Provide the [x, y] coordinate of the cell's center where the given text is located.  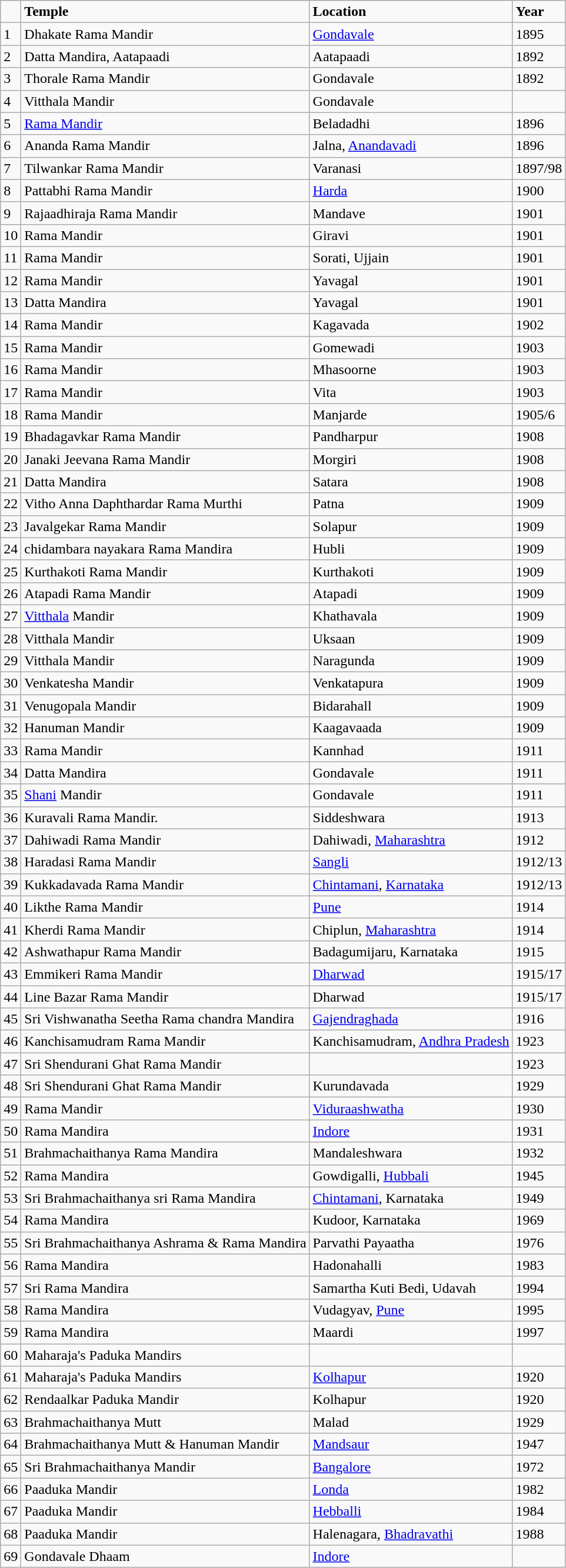
Emmikeri Rama Mandir [165, 974]
Venkatapura [411, 683]
1916 [539, 1019]
Sri Brahmachaithanya sri Rama Mandira [165, 1198]
Uksaan [411, 638]
30 [11, 683]
39 [11, 885]
Kherdi Rama Mandir [165, 929]
44 [11, 997]
22 [11, 504]
38 [11, 862]
40 [11, 907]
Halenagara, Bhadravathi [411, 1534]
1988 [539, 1534]
Kukkadavada Rama Mandir [165, 885]
3 [11, 79]
Tilwankar Rama Mandir [165, 168]
Atapadi [411, 593]
29 [11, 661]
Kannhad [411, 750]
Maardi [411, 1332]
Badagumijaru, Karnataka [411, 952]
Janaki Jeevana Rama Mandir [165, 459]
1912 [539, 840]
Hadonahalli [411, 1265]
58 [11, 1310]
69 [11, 1556]
1945 [539, 1176]
Solapur [411, 526]
Parvathi Payaatha [411, 1243]
Viduraashwatha [411, 1109]
13 [11, 303]
Bhadagavkar Rama Mandir [165, 437]
1897/98 [539, 168]
Khathavala [411, 616]
33 [11, 750]
9 [11, 213]
Pandharpur [411, 437]
Vitho Anna Daphthardar Rama Murthi [165, 504]
Malad [411, 1422]
Datta Mandira, Aatapaadi [165, 56]
Aatapaadi [411, 56]
16 [11, 370]
Bangalore [411, 1467]
37 [11, 840]
1984 [539, 1512]
Sangli [411, 862]
57 [11, 1287]
27 [11, 616]
11 [11, 258]
Pattabhi Rama Mandir [165, 191]
60 [11, 1355]
Siddeshwara [411, 818]
Javalgekar Rama Mandir [165, 526]
68 [11, 1534]
Brahmachaithanya Mutt [165, 1422]
Kuravali Rama Mandir. [165, 818]
Gowdigalli, Hubbali [411, 1176]
Chiplun, Maharashtra [411, 929]
Hebballi [411, 1512]
15 [11, 348]
1983 [539, 1265]
1900 [539, 191]
1915 [539, 952]
Harda [411, 191]
Sri Brahmachaithanya Mandir [165, 1467]
63 [11, 1422]
41 [11, 929]
Kurthakoti [411, 571]
Kudoor, Karnataka [411, 1220]
Ananda Rama Mandir [165, 146]
Sri Brahmachaithanya Ashrama & Rama Mandira [165, 1243]
Kurthakoti Rama Mandir [165, 571]
Vita [411, 392]
Kagavada [411, 325]
Gajendraghada [411, 1019]
1949 [539, 1198]
Haradasi Rama Mandir [165, 862]
45 [11, 1019]
42 [11, 952]
Jalna, Anandavadi [411, 146]
Mandaleshwara [411, 1153]
26 [11, 593]
1895 [539, 34]
10 [11, 235]
19 [11, 437]
1994 [539, 1287]
1913 [539, 818]
14 [11, 325]
Sri Rama Mandira [165, 1287]
5 [11, 124]
35 [11, 795]
Kaagavaada [411, 728]
Brahmachaithanya Mutt & Hanuman Mandir [165, 1444]
20 [11, 459]
2 [11, 56]
Hubli [411, 549]
Kurundavada [411, 1086]
56 [11, 1265]
34 [11, 773]
64 [11, 1444]
49 [11, 1109]
Manjarde [411, 415]
43 [11, 974]
59 [11, 1332]
17 [11, 392]
Brahmachaithanya Rama Mandira [165, 1153]
Bidarahall [411, 706]
Line Bazar Rama Mandir [165, 997]
Hanuman Mandir [165, 728]
53 [11, 1198]
Sorati, Ujjain [411, 258]
1905/6 [539, 415]
24 [11, 549]
1972 [539, 1467]
Naragunda [411, 661]
8 [11, 191]
54 [11, 1220]
51 [11, 1153]
25 [11, 571]
1947 [539, 1444]
62 [11, 1400]
46 [11, 1042]
Shani Mandir [165, 795]
Location [411, 12]
32 [11, 728]
Venugopala Mandir [165, 706]
Vudagyav, Pune [411, 1310]
Venkatesha Mandir [165, 683]
21 [11, 482]
Gondavale Dhaam [165, 1556]
1902 [539, 325]
Satara [411, 482]
23 [11, 526]
4 [11, 101]
18 [11, 415]
7 [11, 168]
Varanasi [411, 168]
Mandave [411, 213]
1997 [539, 1332]
Gomewadi [411, 348]
1 [11, 34]
48 [11, 1086]
61 [11, 1377]
1931 [539, 1131]
47 [11, 1064]
Dahiwadi Rama Mandir [165, 840]
Ashwathapur Rama Mandir [165, 952]
31 [11, 706]
1976 [539, 1243]
Sri Vishwanatha Seetha Rama chandra Mandira [165, 1019]
65 [11, 1467]
28 [11, 638]
Beladadhi [411, 124]
67 [11, 1512]
Morgiri [411, 459]
Atapadi Rama Mandir [165, 593]
50 [11, 1131]
Mhasoorne [411, 370]
Temple [165, 12]
6 [11, 146]
12 [11, 281]
Mandsaur [411, 1444]
Dhakate Rama Mandir [165, 34]
1932 [539, 1153]
Kanchisamudram Rama Mandir [165, 1042]
Likthe Rama Mandir [165, 907]
chidambara nayakara Rama Mandira [165, 549]
Pune [411, 907]
Giravi [411, 235]
55 [11, 1243]
1995 [539, 1310]
Rendaalkar Paduka Mandir [165, 1400]
Rajaadhiraja Rama Mandir [165, 213]
36 [11, 818]
Patna [411, 504]
66 [11, 1489]
Samartha Kuti Bedi, Udavah [411, 1287]
52 [11, 1176]
1930 [539, 1109]
Thorale Rama Mandir [165, 79]
Kanchisamudram, Andhra Pradesh [411, 1042]
Dahiwadi, Maharashtra [411, 840]
1982 [539, 1489]
Londa [411, 1489]
Year [539, 12]
1969 [539, 1220]
